Capture the cell that displays the provided text and extract its (X, Y) central coordinate. 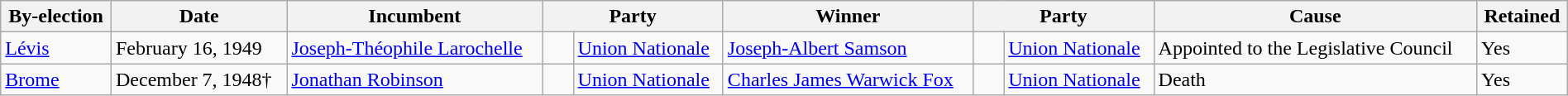
Joseph-Théophile Larochelle (415, 48)
Death (1315, 79)
Joseph-Albert Samson (848, 48)
Charles James Warwick Fox (848, 79)
Lévis (56, 48)
Winner (848, 17)
Incumbent (415, 17)
February 16, 1949 (198, 48)
Jonathan Robinson (415, 79)
Date (198, 17)
Cause (1315, 17)
December 7, 1948† (198, 79)
Retained (1523, 17)
Brome (56, 79)
Appointed to the Legislative Council (1315, 48)
By-election (56, 17)
